Identify which cell holds the provided text, then report its [x, y] central coordinate. 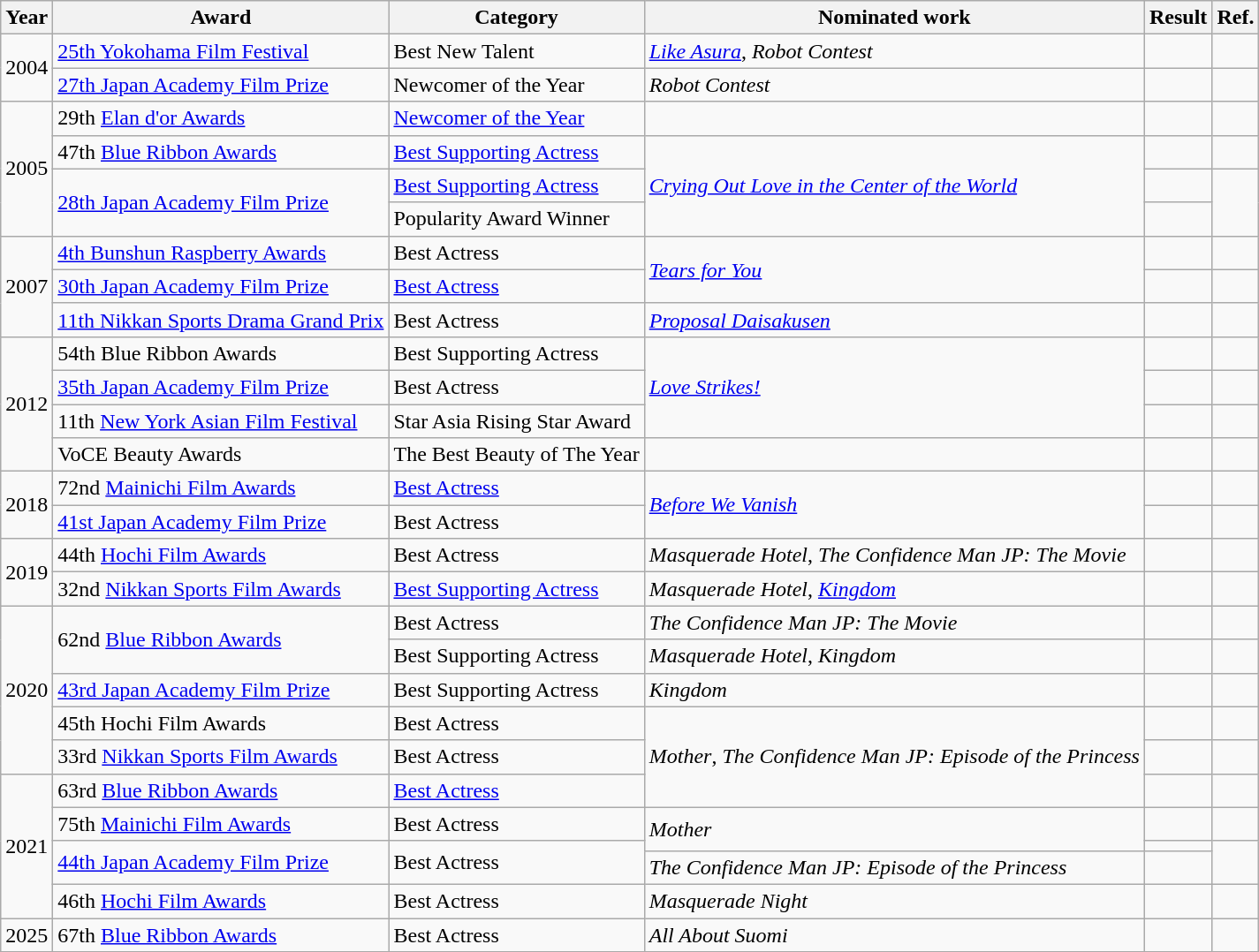
Love Strikes! [894, 387]
47th Blue Ribbon Awards [221, 152]
Category [516, 18]
Mother [894, 828]
Masquerade Night [894, 901]
2025 [27, 935]
Award [221, 18]
62nd Blue Ribbon Awards [221, 639]
2012 [27, 404]
Ref. [1235, 18]
Crying Out Love in the Center of the World [894, 185]
All About Suomi [894, 935]
44th Hochi Film Awards [221, 555]
72nd Mainichi Film Awards [221, 488]
The Confidence Man JP: Episode of the Princess [894, 867]
Popularity Award Winner [516, 219]
VoCE Beauty Awards [221, 455]
2018 [27, 505]
Before We Vanish [894, 505]
2020 [27, 690]
46th Hochi Film Awards [221, 901]
43rd Japan Academy Film Prize [221, 690]
28th Japan Academy Film Prize [221, 202]
25th Yokohama Film Festival [221, 51]
63rd Blue Ribbon Awards [221, 790]
Kingdom [894, 690]
Proposal Daisakusen [894, 320]
The Confidence Man JP: The Movie [894, 623]
35th Japan Academy Film Prize [221, 387]
32nd Nikkan Sports Film Awards [221, 589]
41st Japan Academy Film Prize [221, 522]
29th Elan d'or Awards [221, 118]
Star Asia Rising Star Award [516, 421]
2005 [27, 169]
The Best Beauty of The Year [516, 455]
4th Bunshun Raspberry Awards [221, 253]
44th Japan Academy Film Prize [221, 862]
11th New York Asian Film Festival [221, 421]
67th Blue Ribbon Awards [221, 935]
Like Asura, Robot Contest [894, 51]
11th Nikkan Sports Drama Grand Prix [221, 320]
Best New Talent [516, 51]
Nominated work [894, 18]
27th Japan Academy Film Prize [221, 85]
33rd Nikkan Sports Film Awards [221, 757]
Tears for You [894, 269]
2007 [27, 286]
30th Japan Academy Film Prize [221, 286]
Masquerade Hotel, The Confidence Man JP: The Movie [894, 555]
54th Blue Ribbon Awards [221, 353]
45th Hochi Film Awards [221, 723]
Mother, The Confidence Man JP: Episode of the Princess [894, 757]
Year [27, 18]
Result [1178, 18]
2021 [27, 846]
Robot Contest [894, 85]
2004 [27, 68]
2019 [27, 572]
75th Mainichi Film Awards [221, 824]
